Determine the [X, Y] coordinate at the center of the cell enclosing the given text.  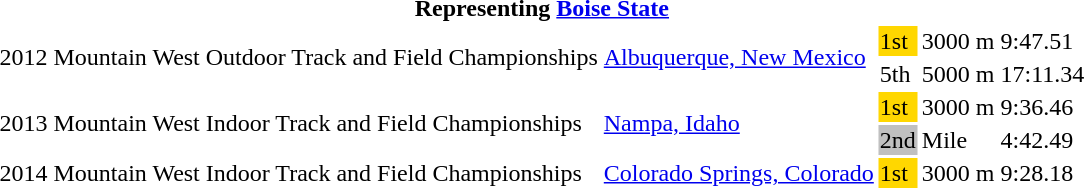
Mile [958, 140]
Albuquerque, New Mexico [738, 58]
5000 m [958, 74]
Colorado Springs, Colorado [738, 173]
5th [898, 74]
Mountain West Outdoor Track and Field Championships [326, 58]
2nd [898, 140]
Nampa, Idaho [738, 124]
